Output the (X, Y) coordinate of the center of the cell containing the given text.  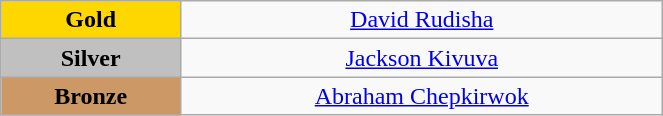
Jackson Kivuva (422, 58)
Silver (91, 58)
David Rudisha (422, 20)
Bronze (91, 96)
Gold (91, 20)
Abraham Chepkirwok (422, 96)
